Scan for the cell matching the given text and deliver its (x, y) coordinate at center. 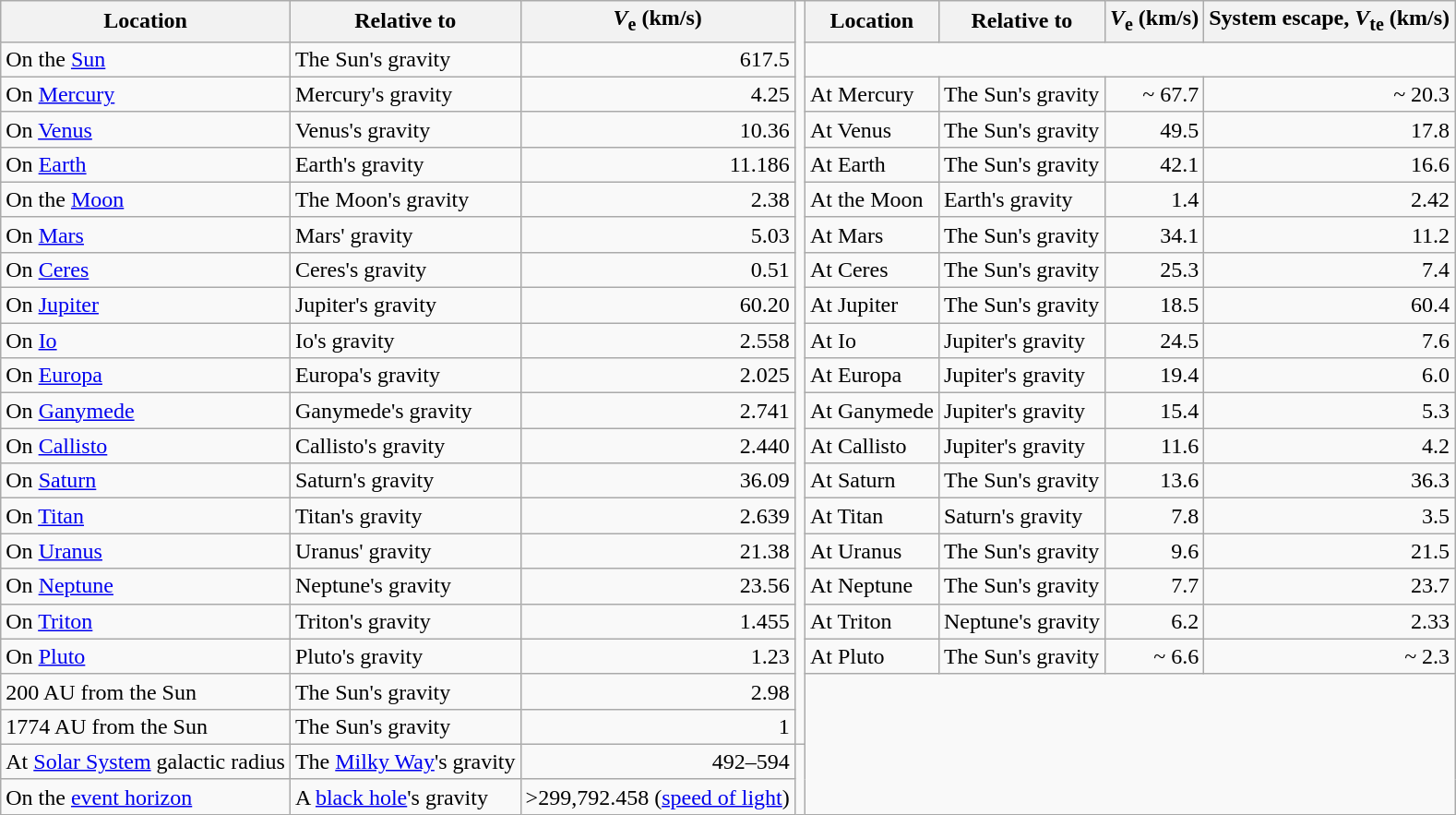
11.2 (1330, 234)
~ 20.3 (1330, 94)
1.455 (657, 621)
On Ceres (146, 270)
At Uranus (871, 551)
6.2 (1153, 621)
On Europa (146, 376)
34.1 (1153, 234)
1 (657, 726)
36.3 (1330, 481)
2.558 (657, 341)
4.2 (1330, 446)
25.3 (1153, 270)
The Moon's gravity (405, 199)
On Pluto (146, 656)
At Callisto (871, 446)
3.5 (1330, 516)
The Milky Way's gravity (405, 761)
At Ganymede (871, 411)
At Neptune (871, 586)
617.5 (657, 59)
At Io (871, 341)
7.4 (1330, 270)
24.5 (1153, 341)
19.4 (1153, 376)
2.42 (1330, 199)
Io's gravity (405, 341)
On Callisto (146, 446)
Europa's gravity (405, 376)
Titan's gravity (405, 516)
Ceres's gravity (405, 270)
2.639 (657, 516)
23.56 (657, 586)
~ 2.3 (1330, 656)
60.4 (1330, 306)
At Mercury (871, 94)
On Io (146, 341)
2.38 (657, 199)
1.23 (657, 656)
21.38 (657, 551)
Venus's gravity (405, 129)
System escape, Vte (km/s) (1330, 21)
On Venus (146, 129)
>299,792.458 (speed of light) (657, 797)
At Solar System galactic radius (146, 761)
Pluto's gravity (405, 656)
On Mars (146, 234)
2.98 (657, 691)
At Mars (871, 234)
42.1 (1153, 164)
Mercury's gravity (405, 94)
On Uranus (146, 551)
Uranus' gravity (405, 551)
On Mercury (146, 94)
At Jupiter (871, 306)
At Titan (871, 516)
2.33 (1330, 621)
On Saturn (146, 481)
17.8 (1330, 129)
On Titan (146, 516)
At Triton (871, 621)
11.6 (1153, 446)
7.8 (1153, 516)
13.6 (1153, 481)
At Venus (871, 129)
1774 AU from the Sun (146, 726)
On the event horizon (146, 797)
On Earth (146, 164)
At Saturn (871, 481)
2.741 (657, 411)
2.025 (657, 376)
11.186 (657, 164)
At the Moon (871, 199)
On Jupiter (146, 306)
21.5 (1330, 551)
A black hole's gravity (405, 797)
~ 67.7 (1153, 94)
7.6 (1330, 341)
492–594 (657, 761)
9.6 (1153, 551)
Ganymede's gravity (405, 411)
On Triton (146, 621)
On Ganymede (146, 411)
60.20 (657, 306)
On Neptune (146, 586)
5.3 (1330, 411)
At Ceres (871, 270)
Callisto's gravity (405, 446)
16.6 (1330, 164)
0.51 (657, 270)
7.7 (1153, 586)
6.0 (1330, 376)
At Earth (871, 164)
200 AU from the Sun (146, 691)
Mars' gravity (405, 234)
At Europa (871, 376)
49.5 (1153, 129)
23.7 (1330, 586)
18.5 (1153, 306)
On the Moon (146, 199)
Triton's gravity (405, 621)
36.09 (657, 481)
At Pluto (871, 656)
4.25 (657, 94)
On the Sun (146, 59)
1.4 (1153, 199)
~ 6.6 (1153, 656)
2.440 (657, 446)
5.03 (657, 234)
10.36 (657, 129)
15.4 (1153, 411)
